Capture the cell that displays the provided text and extract its [x, y] central coordinate. 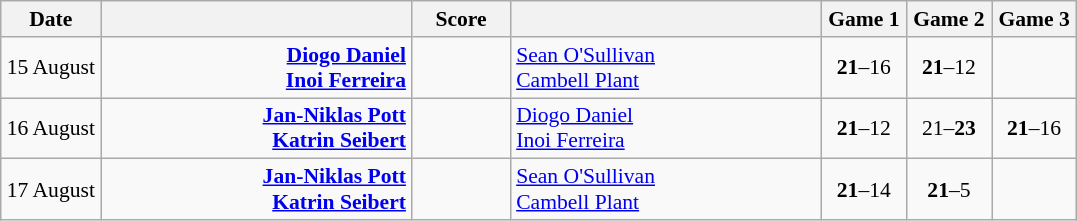
Game 2 [948, 19]
17 August [51, 190]
21–23 [948, 128]
Game 1 [864, 19]
Date [51, 19]
21–14 [864, 190]
Score [461, 19]
16 August [51, 128]
21–5 [948, 190]
15 August [51, 68]
Game 3 [1034, 19]
